For the text-containing cell, return its midpoint in [X, Y] coordinate format. 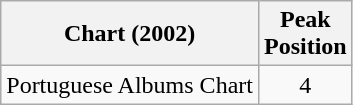
4 [305, 85]
Portuguese Albums Chart [130, 85]
Chart (2002) [130, 34]
PeakPosition [305, 34]
